Locate the cell with the specified text and output its [x, y] center coordinate. 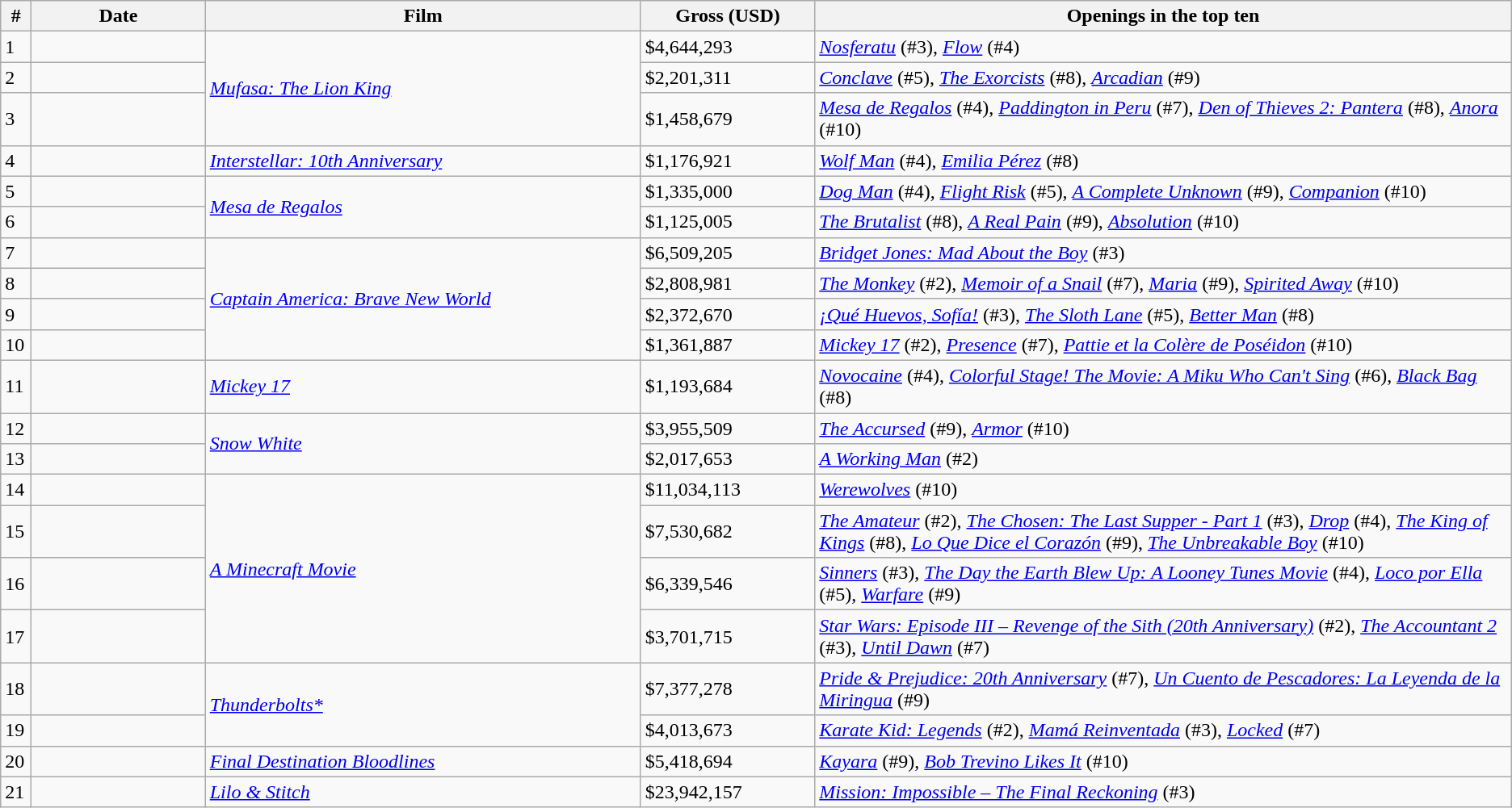
$1,335,000 [728, 191]
5 [16, 191]
The Brutalist (#8), A Real Pain (#9), Absolution (#10) [1163, 222]
Mission: Impossible – The Final Reckoning (#3) [1163, 792]
Karate Kid: Legends (#2), Mamá Reinventada (#3), Locked (#7) [1163, 731]
8 [16, 283]
1 [16, 47]
$1,458,679 [728, 119]
15 [16, 531]
The Accursed (#9), Armor (#10) [1163, 429]
$2,201,311 [728, 77]
Nosferatu (#3), Flow (#4) [1163, 47]
$11,034,113 [728, 490]
17 [16, 636]
$1,193,684 [728, 386]
$23,942,157 [728, 792]
Mickey 17 [423, 386]
Film [423, 16]
21 [16, 792]
3 [16, 119]
# [16, 16]
$5,418,694 [728, 761]
$2,372,670 [728, 314]
$6,339,546 [728, 584]
Captain America: Brave New World [423, 299]
Mesa de Regalos [423, 207]
Novocaine (#4), Colorful Stage! The Movie: A Miku Who Can't Sing (#6), Black Bag (#8) [1163, 386]
14 [16, 490]
Final Destination Bloodlines [423, 761]
The Monkey (#2), Memoir of a Snail (#7), Maria (#9), Spirited Away (#10) [1163, 283]
¡Qué Huevos, Sofía! (#3), The Sloth Lane (#5), Better Man (#8) [1163, 314]
Werewolves (#10) [1163, 490]
Mufasa: The Lion King [423, 89]
$1,125,005 [728, 222]
$7,377,278 [728, 689]
$1,361,887 [728, 345]
$4,013,673 [728, 731]
10 [16, 345]
20 [16, 761]
Snow White [423, 444]
2 [16, 77]
Wolf Man (#4), Emilia Pérez (#8) [1163, 161]
$2,808,981 [728, 283]
$3,701,715 [728, 636]
Lilo & Stitch [423, 792]
Dog Man (#4), Flight Risk (#5), A Complete Unknown (#9), Companion (#10) [1163, 191]
9 [16, 314]
$4,644,293 [728, 47]
Pride & Prejudice: 20th Anniversary (#7), Un Cuento de Pescadores: La Leyenda de la Miringua (#9) [1163, 689]
Interstellar: 10th Anniversary [423, 161]
Thunderbolts* [423, 704]
6 [16, 222]
13 [16, 459]
A Minecraft Movie [423, 568]
Mesa de Regalos (#4), Paddington in Peru (#7), Den of Thieves 2: Pantera (#8), Anora (#10) [1163, 119]
Sinners (#3), The Day the Earth Blew Up: A Looney Tunes Movie (#4), Loco por Ella (#5), Warfare (#9) [1163, 584]
Gross (USD) [728, 16]
18 [16, 689]
Mickey 17 (#2), Presence (#7), Pattie et la Colère de Poséidon (#10) [1163, 345]
$7,530,682 [728, 531]
$3,955,509 [728, 429]
Openings in the top ten [1163, 16]
11 [16, 386]
Conclave (#5), The Exorcists (#8), Arcadian (#9) [1163, 77]
Kayara (#9), Bob Trevino Likes It (#10) [1163, 761]
A Working Man (#2) [1163, 459]
4 [16, 161]
$1,176,921 [728, 161]
$6,509,205 [728, 253]
Date [119, 16]
19 [16, 731]
16 [16, 584]
$2,017,653 [728, 459]
Bridget Jones: Mad About the Boy (#3) [1163, 253]
12 [16, 429]
7 [16, 253]
Star Wars: Episode III – Revenge of the Sith (20th Anniversary) (#2), The Accountant 2 (#3), Until Dawn (#7) [1163, 636]
